Search for the cell housing the specified text and yield its (x, y) center coordinate. 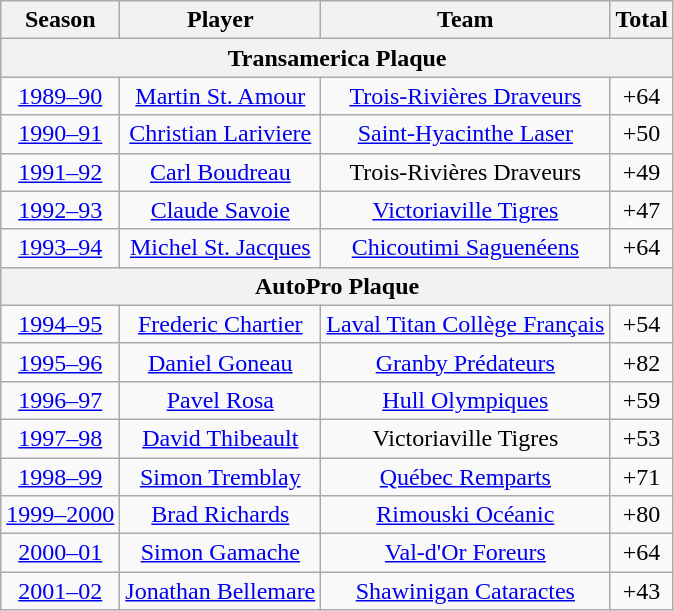
+59 (642, 400)
Laval Titan Collège Français (466, 324)
AutoPro Plaque (338, 286)
+47 (642, 210)
1991–92 (60, 172)
1992–93 (60, 210)
Martin St. Amour (220, 96)
+49 (642, 172)
David Thibeault (220, 438)
1999–2000 (60, 515)
+80 (642, 515)
Jonathan Bellemare (220, 591)
Saint-Hyacinthe Laser (466, 134)
1993–94 (60, 248)
Carl Boudreau (220, 172)
Total (642, 20)
Chicoutimi Saguenéens (466, 248)
Frederic Chartier (220, 324)
1990–91 (60, 134)
+43 (642, 591)
1998–99 (60, 477)
+53 (642, 438)
Player (220, 20)
Michel St. Jacques (220, 248)
Simon Gamache (220, 553)
1995–96 (60, 362)
Granby Prédateurs (466, 362)
Hull Olympiques (466, 400)
+50 (642, 134)
2000–01 (60, 553)
1994–95 (60, 324)
Shawinigan Cataractes (466, 591)
1996–97 (60, 400)
Brad Richards (220, 515)
Pavel Rosa (220, 400)
2001–02 (60, 591)
Simon Tremblay (220, 477)
Claude Savoie (220, 210)
1989–90 (60, 96)
Season (60, 20)
+82 (642, 362)
+54 (642, 324)
+71 (642, 477)
Transamerica Plaque (338, 58)
Rimouski Océanic (466, 515)
Daniel Goneau (220, 362)
1997–98 (60, 438)
Québec Remparts (466, 477)
Val-d'Or Foreurs (466, 553)
Team (466, 20)
Christian Lariviere (220, 134)
